Output the (X, Y) coordinate of the center of the cell containing the given text.  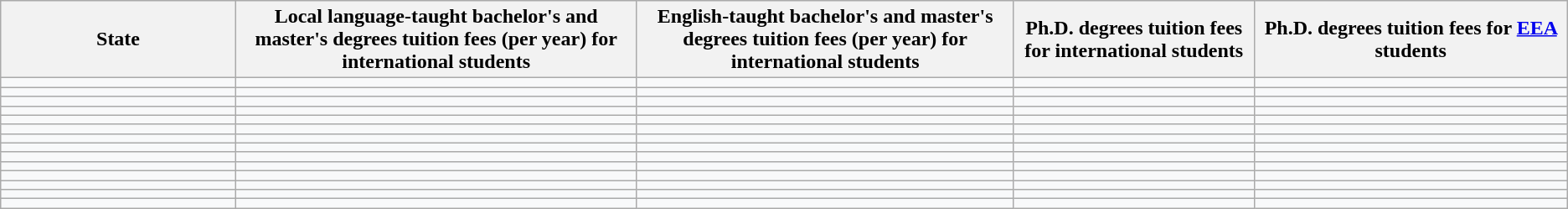
Ph.D. degrees tuition fees for EEA students (1411, 39)
State (119, 39)
Local language-taught bachelor's and master's degrees tuition fees (per year) for international students (436, 39)
Ph.D. degrees tuition fees for international students (1134, 39)
English-taught bachelor's and master's degrees tuition fees (per year) for international students (825, 39)
